Search for the cell housing the specified text and yield its [X, Y] center coordinate. 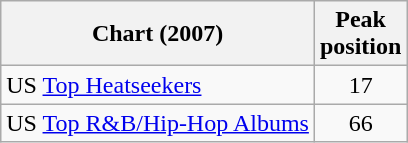
17 [360, 85]
Chart (2007) [158, 34]
Peakposition [360, 34]
US Top R&B/Hip-Hop Albums [158, 123]
66 [360, 123]
US Top Heatseekers [158, 85]
